Return the [X, Y] coordinate for the center point of the cell that contains the specified text.  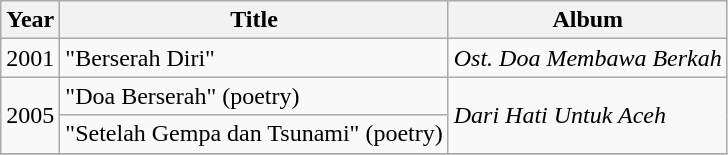
Year [30, 20]
"Setelah Gempa dan Tsunami" (poetry) [254, 134]
Dari Hati Untuk Aceh [588, 115]
"Berserah Diri" [254, 58]
"Doa Berserah" (poetry) [254, 96]
2005 [30, 115]
2001 [30, 58]
Album [588, 20]
Title [254, 20]
Ost. Doa Membawa Berkah [588, 58]
